Return the [x, y] coordinate for the center point of the cell that contains the specified text.  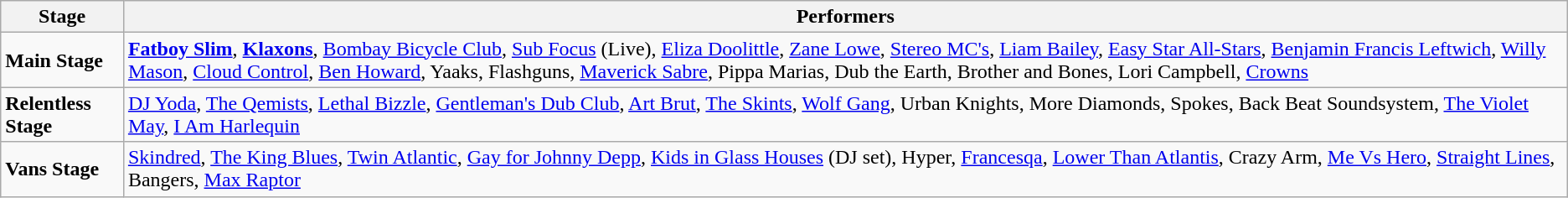
Relentless Stage [62, 114]
Performers [845, 17]
Vans Stage [62, 169]
Stage [62, 17]
Main Stage [62, 60]
